From the cell containing the given text, extract its center point as [x, y] coordinate. 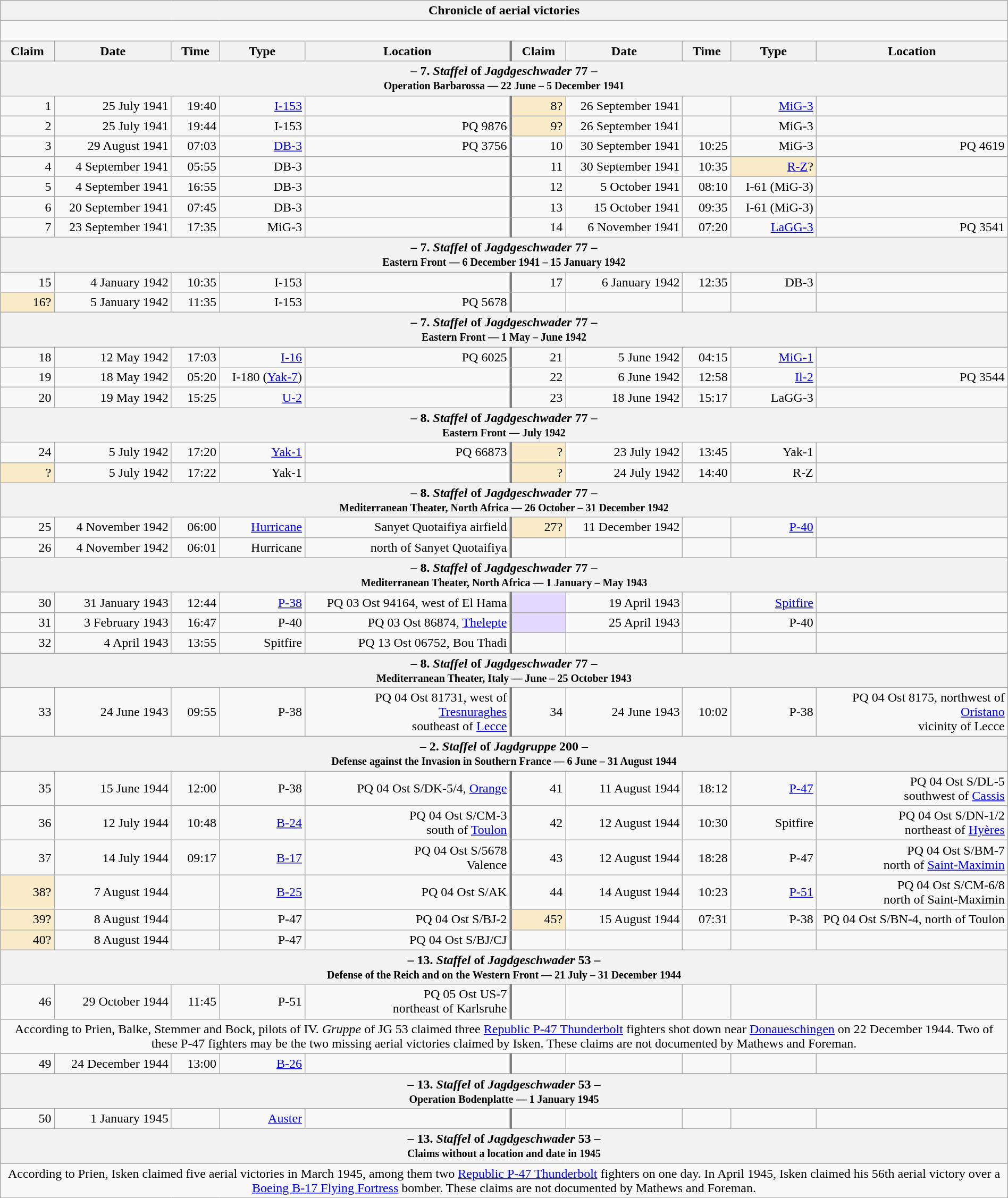
41 [538, 789]
12:35 [707, 282]
11 December 1942 [624, 527]
5 October 1941 [624, 187]
13:45 [707, 452]
16:55 [195, 187]
19 April 1943 [624, 602]
PQ 13 Ost 06752, Bou Thadi [408, 643]
– 7. Staffel of Jagdgeschwader 77 –Eastern Front — 6 December 1941 – 15 January 1942 [504, 254]
PQ 3756 [408, 146]
20 [28, 398]
07:03 [195, 146]
07:20 [707, 227]
23 September 1941 [113, 227]
– 8. Staffel of Jagdgeschwader 77 –Mediterranean Theater, North Africa — 26 October – 31 December 1942 [504, 500]
10:23 [707, 892]
40? [28, 940]
PQ 6025 [408, 357]
24 [28, 452]
09:55 [195, 712]
PQ 04 Ost S/BN-4, north of Toulon [912, 919]
15 [28, 282]
5 January 1942 [113, 302]
3 February 1943 [113, 622]
21 [538, 357]
06:01 [195, 547]
09:17 [195, 858]
1 January 1945 [113, 1118]
16? [28, 302]
09:35 [707, 207]
PQ 05 Ost US-7northeast of Karlsruhe [408, 1001]
10:02 [707, 712]
10 [538, 146]
04:15 [707, 357]
PQ 03 Ost 94164, west of El Hama [408, 602]
19 May 1942 [113, 398]
Chronicle of aerial victories [504, 11]
14:40 [707, 473]
B-17 [263, 858]
36 [28, 823]
PQ 03 Ost 86874, Thelepte [408, 622]
PQ 04 Ost S/CM-6/8north of Saint-Maximin [912, 892]
19:40 [195, 106]
PQ 04 Ost S/DN-1/2northeast of Hyères [912, 823]
Il-2 [773, 377]
2 [28, 126]
20 September 1941 [113, 207]
B-25 [263, 892]
07:31 [707, 919]
14 July 1944 [113, 858]
R-Z [773, 473]
12 [538, 187]
PQ 04 Ost S/5678Valence [408, 858]
7 August 1944 [113, 892]
1 [28, 106]
38? [28, 892]
north of Sanyet Quotaifiya [408, 547]
05:20 [195, 377]
PQ 04 Ost S/DL-5 southwest of Cassis [912, 789]
29 October 1944 [113, 1001]
18:28 [707, 858]
33 [28, 712]
12:44 [195, 602]
B-24 [263, 823]
PQ 04 Ost S/BJ/CJ [408, 940]
43 [538, 858]
44 [538, 892]
18 June 1942 [624, 398]
18 [28, 357]
23 July 1942 [624, 452]
31 [28, 622]
PQ 5678 [408, 302]
– 7. Staffel of Jagdgeschwader 77 –Eastern Front — 1 May – June 1942 [504, 330]
– 13. Staffel of Jagdgeschwader 53 –Claims without a location and date in 1945 [504, 1146]
18 May 1942 [113, 377]
PQ 4619 [912, 146]
Sanyet Quotaifiya airfield [408, 527]
PQ 04 Ost S/BM-7north of Saint-Maximin [912, 858]
11 [538, 166]
07:45 [195, 207]
15 June 1944 [113, 789]
PQ 66873 [408, 452]
50 [28, 1118]
13:00 [195, 1064]
6 January 1942 [624, 282]
10:48 [195, 823]
– 8. Staffel of Jagdgeschwader 77 –Eastern Front — July 1942 [504, 425]
16:47 [195, 622]
13:55 [195, 643]
I-180 (Yak-7) [263, 377]
15 August 1944 [624, 919]
PQ 3544 [912, 377]
14 [538, 227]
37 [28, 858]
17:35 [195, 227]
– 13. Staffel of Jagdgeschwader 53 –Defense of the Reich and on the Western Front — 21 July – 31 December 1944 [504, 967]
13 [538, 207]
I-16 [263, 357]
26 [28, 547]
U-2 [263, 398]
15:17 [707, 398]
10:30 [707, 823]
4 April 1943 [113, 643]
12 May 1942 [113, 357]
32 [28, 643]
4 [28, 166]
12 July 1944 [113, 823]
PQ 04 Ost S/BJ-2 [408, 919]
5 [28, 187]
11 August 1944 [624, 789]
15:25 [195, 398]
– 8. Staffel of Jagdgeschwader 77 –Mediterranean Theater, North Africa — 1 January – May 1943 [504, 575]
39? [28, 919]
19 [28, 377]
06:00 [195, 527]
B-26 [263, 1064]
12:58 [707, 377]
– 13. Staffel of Jagdgeschwader 53 –Operation Bodenplatte — 1 January 1945 [504, 1091]
49 [28, 1064]
23 [538, 398]
4 January 1942 [113, 282]
PQ 04 Ost S/DK-5/4, Orange [408, 789]
45? [538, 919]
6 June 1942 [624, 377]
PQ 04 Ost S/AK [408, 892]
7 [28, 227]
3 [28, 146]
29 August 1941 [113, 146]
17 [538, 282]
42 [538, 823]
15 October 1941 [624, 207]
17:22 [195, 473]
24 July 1942 [624, 473]
12:00 [195, 789]
9? [538, 126]
MiG-1 [773, 357]
PQ 9876 [408, 126]
19:44 [195, 126]
31 January 1943 [113, 602]
– 7. Staffel of Jagdgeschwader 77 –Operation Barbarossa — 22 June – 5 December 1941 [504, 79]
25 [28, 527]
14 August 1944 [624, 892]
PQ 04 Ost 8175, northwest of Oristanovicinity of Lecce [912, 712]
PQ 04 Ost S/CM-3 south of Toulon [408, 823]
22 [538, 377]
10:25 [707, 146]
24 December 1944 [113, 1064]
R-Z? [773, 166]
05:55 [195, 166]
46 [28, 1001]
PQ 3541 [912, 227]
5 June 1942 [624, 357]
30 [28, 602]
27? [538, 527]
11:45 [195, 1001]
– 2. Staffel of Jagdgruppe 200 –Defense against the Invasion in Southern France — 6 June – 31 August 1944 [504, 754]
17:03 [195, 357]
18:12 [707, 789]
11:35 [195, 302]
08:10 [707, 187]
6 November 1941 [624, 227]
PQ 04 Ost 81731, west of Tresnuraghes southeast of Lecce [408, 712]
17:20 [195, 452]
8? [538, 106]
– 8. Staffel of Jagdgeschwader 77 –Mediterranean Theater, Italy — June – 25 October 1943 [504, 670]
34 [538, 712]
Auster [263, 1118]
25 April 1943 [624, 622]
6 [28, 207]
35 [28, 789]
